Return (x, y) of the center of cell containing provided text 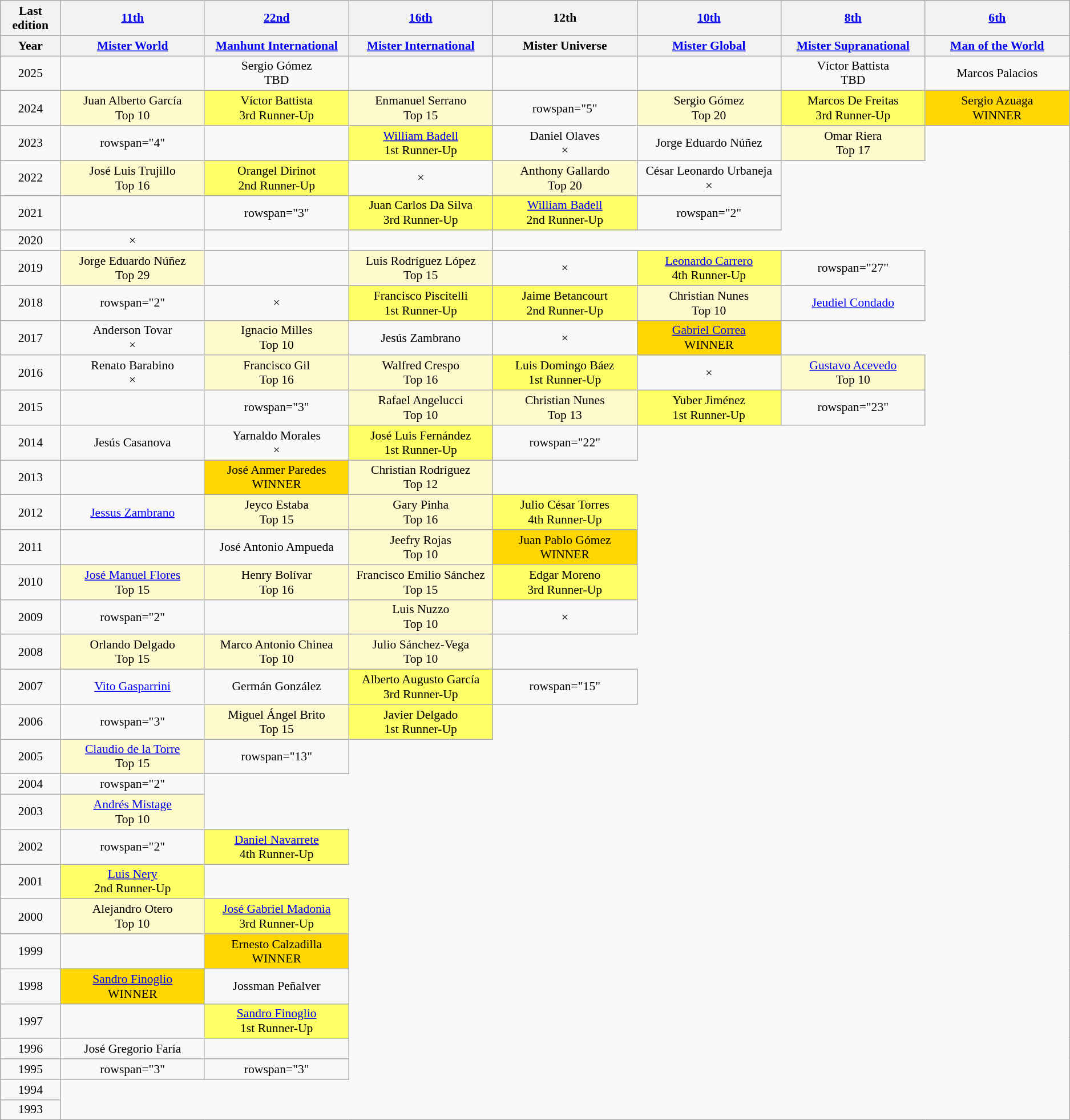
1993 (31, 1110)
2018 (31, 303)
Mister World (132, 46)
2014 (31, 443)
Javier Delgado1st Runner-Up (421, 722)
Jeefry RojasTop 10 (421, 547)
6th (998, 18)
Francisco Piscitelli1st Runner-Up (421, 303)
Miguel Ángel BritoTop 15 (276, 722)
Jeyco EstabaTop 15 (276, 513)
rowspan="13" (276, 757)
José Gabriel Madonia3rd Runner-Up (276, 917)
Vito Gasparrini (132, 687)
Jesús Zambrano (421, 338)
Christian NunesTop 10 (709, 303)
Jaime Betancourt2nd Runner-Up (565, 303)
Anthony GallardoTop 20 (565, 178)
Víctor BattistaTBD (854, 73)
José Luis TrujilloTop 16 (132, 178)
César Leonardo Urbaneja× (709, 178)
José Gregorio Faría (132, 1049)
Claudio de la TorreTop 15 (132, 757)
Luis Nery2nd Runner-Up (132, 881)
Marcos Palacios (998, 73)
Rafael AngelucciTop 10 (421, 408)
Ignacio MillesTop 10 (276, 338)
Yuber Jiménez1st Runner-Up (709, 408)
Luis NuzzoTop 10 (421, 617)
Leonardo Carrero4th Runner-Up (709, 268)
2016 (31, 373)
2024 (31, 108)
2009 (31, 617)
Jessus Zambrano (132, 513)
Manhunt International (276, 46)
Juan Carlos Da Silva3rd Runner-Up (421, 212)
Francisco Emilio SánchezTop 15 (421, 582)
2021 (31, 212)
Sergio AzuagaWINNER (998, 108)
2011 (31, 547)
Julio César Torres4th Runner-Up (565, 513)
Francisco GilTop 16 (276, 373)
Walfred CrespoTop 16 (421, 373)
2005 (31, 757)
2002 (31, 847)
Germán González (276, 687)
Edgar Moreno3rd Runner-Up (565, 582)
Juan Alberto GarcíaTop 10 (132, 108)
2007 (31, 687)
2013 (31, 477)
Sergio GómezTop 20 (709, 108)
Omar RieraTop 17 (854, 143)
Mister Universe (565, 46)
1995 (31, 1069)
2012 (31, 513)
Mister International (421, 46)
Christian NunesTop 13 (565, 408)
Yarnaldo Morales× (276, 443)
rowspan="27" (854, 268)
Gustavo AcevedoTop 10 (854, 373)
2006 (31, 722)
11th (132, 18)
William Badell2nd Runner-Up (565, 212)
Gabriel CorreaWINNER (709, 338)
Jesús Casanova (132, 443)
Jorge Eduardo NúñezTop 29 (132, 268)
2022 (31, 178)
Víctor Battista3rd Runner-Up (276, 108)
Alejandro OteroTop 10 (132, 917)
rowspan="15" (565, 687)
José Manuel FloresTop 15 (132, 582)
Sergio GómezTBD (276, 73)
1997 (31, 1021)
Renato Barabino× (132, 373)
rowspan="22" (565, 443)
2004 (31, 784)
Luis Rodríguez LópezTop 15 (421, 268)
2025 (31, 73)
16th (421, 18)
William Badell1st Runner-Up (421, 143)
2001 (31, 881)
Man of the World (998, 46)
Mister Global (709, 46)
2008 (31, 652)
Year (31, 46)
Anderson Tovar× (132, 338)
Ernesto Calzadilla WINNER (276, 951)
José Anmer Paredes WINNER (276, 477)
Sandro FinoglioWINNER (132, 986)
Mister Supranational (854, 46)
1996 (31, 1049)
Marcos De Freitas3rd Runner-Up (854, 108)
Jorge Eduardo Núñez (709, 143)
rowspan="5" (565, 108)
José Antonio Ampueda (276, 547)
12th (565, 18)
Gary PinhaTop 16 (421, 513)
Orlando DelgadoTop 15 (132, 652)
1994 (31, 1090)
2003 (31, 812)
Henry BolívarTop 16 (276, 582)
rowspan="23" (854, 408)
22nd (276, 18)
2017 (31, 338)
Jossman Peñalver (276, 986)
José Luis Fernández1st Runner-Up (421, 443)
Daniel Olaves× (565, 143)
rowspan="4" (132, 143)
Luis Domingo Báez1st Runner-Up (565, 373)
8th (854, 18)
2015 (31, 408)
Daniel Navarrete4th Runner-Up (276, 847)
1999 (31, 951)
2010 (31, 582)
1998 (31, 986)
Sandro Finoglio1st Runner-Up (276, 1021)
2019 (31, 268)
Enmanuel SerranoTop 15 (421, 108)
2023 (31, 143)
2020 (31, 241)
Marco Antonio ChineaTop 10 (276, 652)
Julio Sánchez-VegaTop 10 (421, 652)
Alberto Augusto García3rd Runner-Up (421, 687)
2000 (31, 917)
Christian RodríguezTop 12 (421, 477)
Jeudiel Condado (854, 303)
Andrés MistageTop 10 (132, 812)
Orangel Dirinot2nd Runner-Up (276, 178)
Juan Pablo Gómez WINNER (565, 547)
Last edition (31, 18)
10th (709, 18)
